Locate the cell with the specified text and output its (x, y) center coordinate. 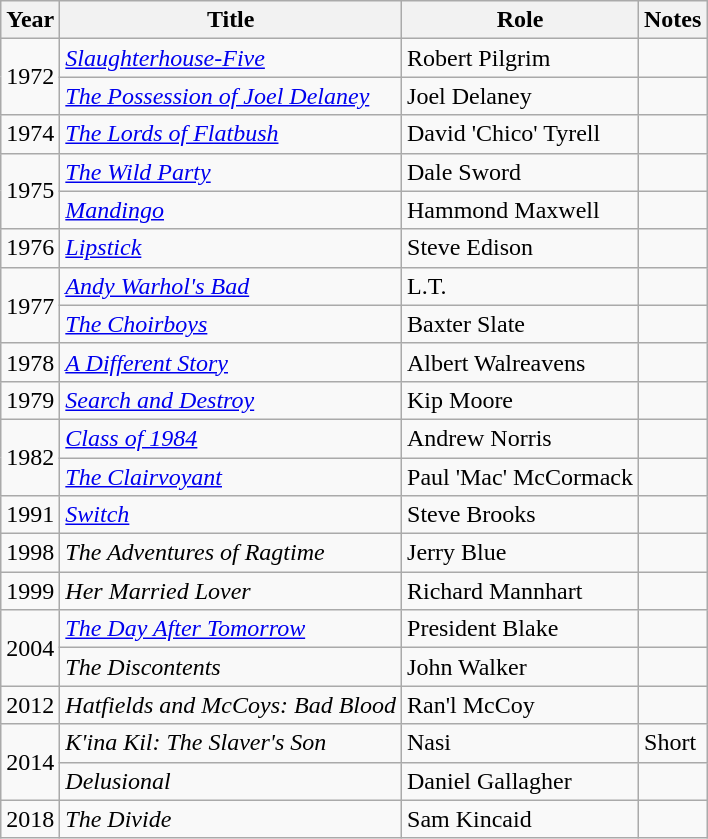
Sam Kincaid (520, 819)
1991 (30, 515)
1978 (30, 362)
Andy Warhol's Bad (231, 286)
The Discontents (231, 667)
2004 (30, 648)
2018 (30, 819)
Slaughterhouse-Five (231, 58)
Class of 1984 (231, 438)
1982 (30, 457)
Baxter Slate (520, 324)
Dale Sword (520, 172)
Hatfields and McCoys: Bad Blood (231, 705)
Robert Pilgrim (520, 58)
L.T. (520, 286)
Albert Walreavens (520, 362)
The Divide (231, 819)
The Choirboys (231, 324)
1979 (30, 400)
The Day After Tomorrow (231, 629)
David 'Chico' Tyrell (520, 134)
The Wild Party (231, 172)
The Clairvoyant (231, 477)
Search and Destroy (231, 400)
Richard Mannhart (520, 591)
Her Married Lover (231, 591)
Steve Brooks (520, 515)
1998 (30, 553)
Steve Edison (520, 248)
The Lords of Flatbush (231, 134)
Joel Delaney (520, 96)
President Blake (520, 629)
Andrew Norris (520, 438)
Paul 'Mac' McCormack (520, 477)
1999 (30, 591)
Daniel Gallagher (520, 781)
The Adventures of Ragtime (231, 553)
The Possession of Joel Delaney (231, 96)
2014 (30, 762)
Mandingo (231, 210)
1975 (30, 191)
A Different Story (231, 362)
1976 (30, 248)
Switch (231, 515)
Ran'l McCoy (520, 705)
1974 (30, 134)
Year (30, 20)
Short (673, 743)
John Walker (520, 667)
Role (520, 20)
K'ina Kil: The Slaver's Son (231, 743)
Jerry Blue (520, 553)
Title (231, 20)
Delusional (231, 781)
1972 (30, 77)
Notes (673, 20)
Lipstick (231, 248)
2012 (30, 705)
Kip Moore (520, 400)
Hammond Maxwell (520, 210)
1977 (30, 305)
Nasi (520, 743)
